Pinpoint the cell where the given text exists, returning its (X, Y) midpoint coordinate. 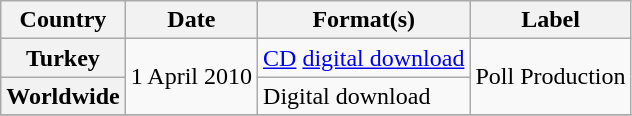
Format(s) (364, 20)
Worldwide (63, 96)
1 April 2010 (191, 77)
Turkey (63, 58)
Date (191, 20)
Poll Production (550, 77)
Label (550, 20)
Digital download (364, 96)
CD digital download (364, 58)
Country (63, 20)
